Provide the (x, y) coordinate of the cell's center where the given text is located.  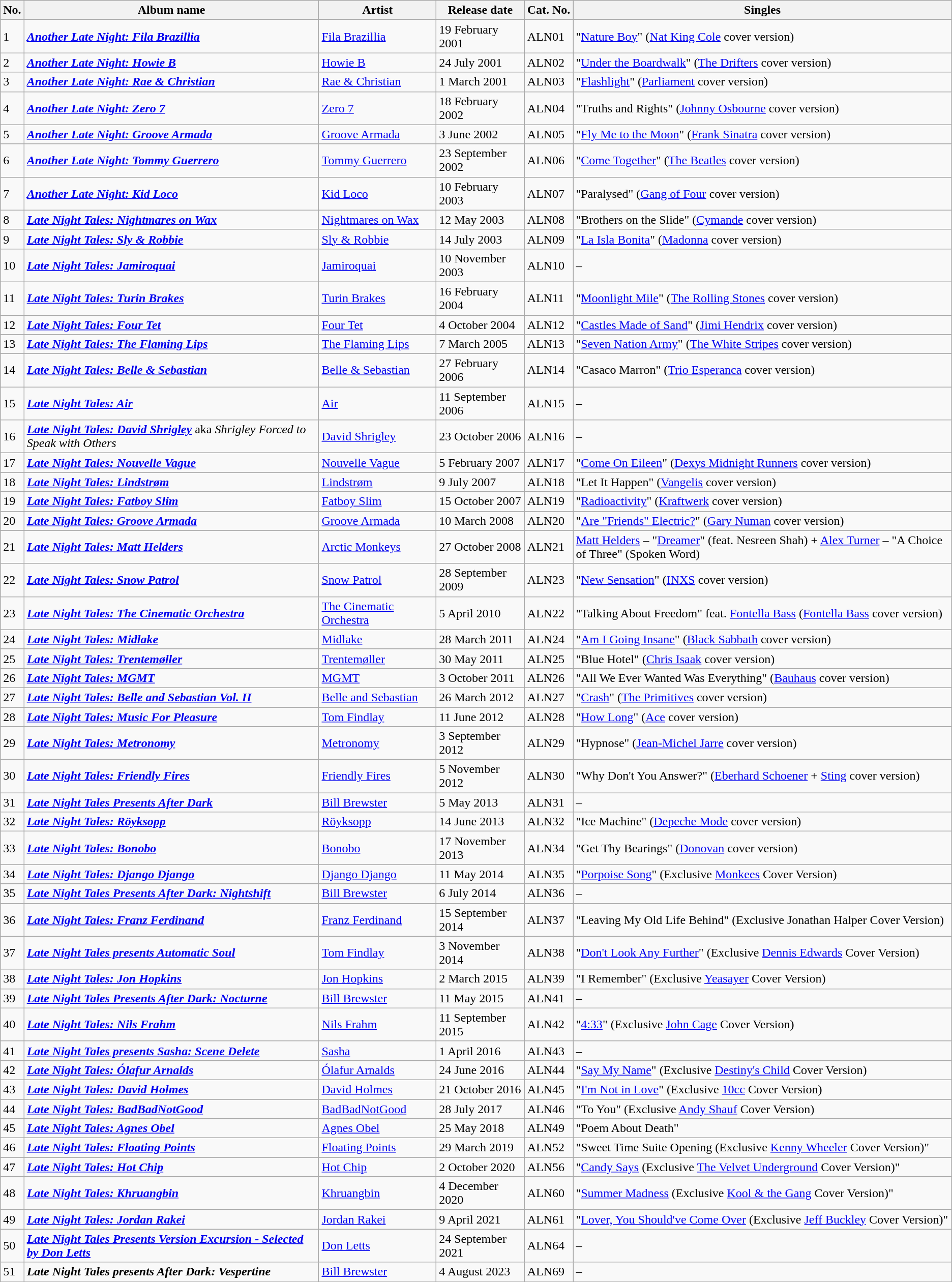
37 (12, 953)
Late Night Tales: Ólafur Arnalds (171, 1070)
41 (12, 1051)
15 September 2014 (480, 919)
11 May 2014 (480, 874)
22 (12, 580)
ALN02 (549, 63)
Artist (377, 10)
21 (12, 547)
Late Night Tales: Belle & Sebastian (171, 370)
Fila Brazillia (377, 37)
"Radioactivity" (Kraftwerk cover version) (762, 501)
26 (12, 678)
Late Night Tales: Trentemøller (171, 659)
Late Night Tales Presents After Dark (171, 802)
ALN34 (549, 848)
Snow Patrol (377, 580)
18 February 2002 (480, 108)
"La Isla Bonita" (Madonna cover version) (762, 239)
Late Night Tales: MGMT (171, 678)
ALN31 (549, 802)
Late Night Tales: Röyksopp (171, 822)
Late Night Tales presents Sasha: Scene Delete (171, 1051)
Late Night Tales: BadBadNotGood (171, 1109)
ALN44 (549, 1070)
Late Night Tales presents After Dark: Vespertine (171, 1272)
Late Night Tales: Lindstrøm (171, 482)
Nouvelle Vague (377, 463)
Release date (480, 10)
10 November 2003 (480, 265)
Matt Helders – "Dreamer" (feat. Nesreen Shah) + Alex Turner – "A Choice of Three" (Spoken Word) (762, 547)
Khruangbin (377, 1193)
ALN39 (549, 979)
Belle & Sebastian (377, 370)
5 November 2012 (480, 776)
"All We Ever Wanted Was Everything" (Bauhaus cover version) (762, 678)
27 February 2006 (480, 370)
"Leaving My Old Life Behind" (Exclusive Jonathan Halper Cover Version) (762, 919)
19 (12, 501)
Late Night Tales: Fatboy Slim (171, 501)
BadBadNotGood (377, 1109)
Late Night Tales Presents After Dark: Nocturne (171, 998)
"Hypnose" (Jean-Michel Jarre cover version) (762, 743)
ALN11 (549, 298)
36 (12, 919)
3 (12, 82)
5 (12, 134)
ALN42 (549, 1024)
Late Night Tales: Sly & Robbie (171, 239)
Sly & Robbie (377, 239)
ALN45 (549, 1089)
Late Night Tales: Four Tet (171, 325)
29 (12, 743)
Singles (762, 10)
1 April 2016 (480, 1051)
Late Night Tales: Jon Hopkins (171, 979)
Late Night Tales presents Automatic Soul (171, 953)
44 (12, 1109)
23 October 2006 (480, 436)
28 July 2017 (480, 1109)
31 (12, 802)
Franz Ferdinand (377, 919)
9 July 2007 (480, 482)
Jamiroquai (377, 265)
2 (12, 63)
ALN21 (549, 547)
42 (12, 1070)
ALN38 (549, 953)
Album name (171, 10)
ALN05 (549, 134)
"Blue Hotel" (Chris Isaak cover version) (762, 659)
ALN36 (549, 893)
"Are "Friends" Electric?" (Gary Numan cover version) (762, 521)
Another Late Night: Kid Loco (171, 193)
The Flaming Lips (377, 344)
Late Night Tales: Jamiroquai (171, 265)
David Shrigley (377, 436)
Rae & Christian (377, 82)
12 May 2003 (480, 220)
Late Night Tales: Bonobo (171, 848)
Nightmares on Wax (377, 220)
The Cinematic Orchestra (377, 613)
ALN18 (549, 482)
"Moonlight Mile" (The Rolling Stones cover version) (762, 298)
5 April 2010 (480, 613)
5 May 2013 (480, 802)
11 September 2006 (480, 404)
ALN15 (549, 404)
Sasha (377, 1051)
"New Sensation" (INXS cover version) (762, 580)
Trentemøller (377, 659)
39 (12, 998)
ALN32 (549, 822)
51 (12, 1272)
Late Night Tales: The Cinematic Orchestra (171, 613)
24 July 2001 (480, 63)
18 (12, 482)
Late Night Tales: Matt Helders (171, 547)
"Get Thy Bearings" (Donovan cover version) (762, 848)
ALN07 (549, 193)
35 (12, 893)
17 (12, 463)
"Summer Madness (Exclusive Kool & the Gang Cover Version)" (762, 1193)
ALN24 (549, 639)
30 May 2011 (480, 659)
2 October 2020 (480, 1167)
Late Night Tales: Agnes Obel (171, 1128)
4 August 2023 (480, 1272)
26 March 2012 (480, 697)
Late Night Tales Presents After Dark: Nightshift (171, 893)
ALN12 (549, 325)
15 October 2007 (480, 501)
Late Night Tales: Hot Chip (171, 1167)
15 (12, 404)
46 (12, 1148)
25 (12, 659)
7 March 2005 (480, 344)
"How Long" (Ace cover version) (762, 717)
34 (12, 874)
"Crash" (The Primitives cover version) (762, 697)
Tommy Guerrero (377, 161)
28 September 2009 (480, 580)
9 (12, 239)
"I Remember" (Exclusive Yeasayer Cover Version) (762, 979)
Late Night Tales: Franz Ferdinand (171, 919)
"Candy Says (Exclusive The Velvet Underground Cover Version)" (762, 1167)
"Paralysed" (Gang of Four cover version) (762, 193)
ALN28 (549, 717)
Zero 7 (377, 108)
Ólafur Arnalds (377, 1070)
"Poem About Death" (762, 1128)
24 September 2021 (480, 1246)
ALN60 (549, 1193)
28 (12, 717)
32 (12, 822)
"Don't Look Any Further" (Exclusive Dennis Edwards Cover Version) (762, 953)
Late Night Tales: David Shrigley aka Shrigley Forced to Speak with Others (171, 436)
49 (12, 1219)
"Say My Name" (Exclusive Destiny's Child Cover Version) (762, 1070)
Late Night Tales: Metronomy (171, 743)
Arctic Monkeys (377, 547)
16 (12, 436)
ALN13 (549, 344)
Four Tet (377, 325)
ALN04 (549, 108)
"I'm Not in Love" (Exclusive 10cc Cover Version) (762, 1089)
5 February 2007 (480, 463)
Late Night Tales: Jordan Rakei (171, 1219)
"Seven Nation Army" (The White Stripes cover version) (762, 344)
6 (12, 161)
"Come Together" (The Beatles cover version) (762, 161)
2 March 2015 (480, 979)
MGMT (377, 678)
Another Late Night: Zero 7 (171, 108)
11 September 2015 (480, 1024)
10 (12, 265)
Another Late Night: Howie B (171, 63)
20 (12, 521)
ALN43 (549, 1051)
Late Night Tales: Nouvelle Vague (171, 463)
Late Night Tales: Groove Armada (171, 521)
ALN29 (549, 743)
Agnes Obel (377, 1128)
27 October 2008 (480, 547)
Howie B (377, 63)
ALN06 (549, 161)
Late Night Tales: Belle and Sebastian Vol. II (171, 697)
4 (12, 108)
Cat. No. (549, 10)
ALN14 (549, 370)
Late Night Tales: Turin Brakes (171, 298)
"Under the Boardwalk" (The Drifters cover version) (762, 63)
Late Night Tales: Air (171, 404)
ALN69 (549, 1272)
"4:33" (Exclusive John Cage Cover Version) (762, 1024)
ALN30 (549, 776)
47 (12, 1167)
"Nature Boy" (Nat King Cole cover version) (762, 37)
Midlake (377, 639)
16 February 2004 (480, 298)
Late Night Tales: Khruangbin (171, 1193)
ALN49 (549, 1128)
"Porpoise Song" (Exclusive Monkees Cover Version) (762, 874)
14 June 2013 (480, 822)
30 (12, 776)
Late Night Tales: Snow Patrol (171, 580)
Late Night Tales: The Flaming Lips (171, 344)
ALN10 (549, 265)
27 (12, 697)
"Let It Happen" (Vangelis cover version) (762, 482)
ALN35 (549, 874)
Late Night Tales: Nightmares on Wax (171, 220)
ALN27 (549, 697)
Late Night Tales: Music For Pleasure (171, 717)
ALN22 (549, 613)
8 (12, 220)
ALN52 (549, 1148)
3 September 2012 (480, 743)
17 November 2013 (480, 848)
Django Django (377, 874)
"Sweet Time Suite Opening (Exclusive Kenny Wheeler Cover Version)" (762, 1148)
ALN26 (549, 678)
Nils Frahm (377, 1024)
ALN64 (549, 1246)
Jon Hopkins (377, 979)
ALN56 (549, 1167)
48 (12, 1193)
14 (12, 370)
ALN16 (549, 436)
ALN23 (549, 580)
7 (12, 193)
ALN19 (549, 501)
ALN25 (549, 659)
12 (12, 325)
Fatboy Slim (377, 501)
"Flashlight" (Parliament cover version) (762, 82)
45 (12, 1128)
Belle and Sebastian (377, 697)
Röyksopp (377, 822)
40 (12, 1024)
Floating Points (377, 1148)
21 October 2016 (480, 1089)
1 (12, 37)
24 (12, 639)
3 November 2014 (480, 953)
Kid Loco (377, 193)
29 March 2019 (480, 1148)
4 October 2004 (480, 325)
Late Night Tales: David Holmes (171, 1089)
Jordan Rakei (377, 1219)
ALN37 (549, 919)
28 March 2011 (480, 639)
Another Late Night: Fila Brazillia (171, 37)
Late Night Tales Presents Version Excursion - Selected by Don Letts (171, 1246)
19 February 2001 (480, 37)
23 September 2002 (480, 161)
"Lover, You Should've Come Over (Exclusive Jeff Buckley Cover Version)" (762, 1219)
Late Night Tales: Friendly Fires (171, 776)
Air (377, 404)
Hot Chip (377, 1167)
Late Night Tales: Midlake (171, 639)
ALN09 (549, 239)
4 December 2020 (480, 1193)
Another Late Night: Tommy Guerrero (171, 161)
10 March 2008 (480, 521)
Don Letts (377, 1246)
1 March 2001 (480, 82)
24 June 2016 (480, 1070)
ALN46 (549, 1109)
50 (12, 1246)
11 (12, 298)
38 (12, 979)
Late Night Tales: Nils Frahm (171, 1024)
"Ice Machine" (Depeche Mode cover version) (762, 822)
"Come On Eileen" (Dexys Midnight Runners cover version) (762, 463)
23 (12, 613)
ALN03 (549, 82)
13 (12, 344)
Late Night Tales: Django Django (171, 874)
ALN01 (549, 37)
Late Night Tales: Floating Points (171, 1148)
14 July 2003 (480, 239)
6 July 2014 (480, 893)
Turin Brakes (377, 298)
"Castles Made of Sand" (Jimi Hendrix cover version) (762, 325)
ALN17 (549, 463)
"To You" (Exclusive Andy Shauf Cover Version) (762, 1109)
Another Late Night: Groove Armada (171, 134)
"Why Don't You Answer?" (Eberhard Schoener + Sting cover version) (762, 776)
No. (12, 10)
Friendly Fires (377, 776)
11 June 2012 (480, 717)
"Truths and Rights" (Johnny Osbourne cover version) (762, 108)
ALN08 (549, 220)
3 June 2002 (480, 134)
"Casaco Marron" (Trio Esperanca cover version) (762, 370)
"Talking About Freedom" feat. Fontella Bass (Fontella Bass cover version) (762, 613)
Bonobo (377, 848)
33 (12, 848)
Lindstrøm (377, 482)
"Am I Going Insane" (Black Sabbath cover version) (762, 639)
10 February 2003 (480, 193)
9 April 2021 (480, 1219)
25 May 2018 (480, 1128)
"Fly Me to the Moon" (Frank Sinatra cover version) (762, 134)
11 May 2015 (480, 998)
Metronomy (377, 743)
David Holmes (377, 1089)
43 (12, 1089)
Another Late Night: Rae & Christian (171, 82)
3 October 2011 (480, 678)
ALN20 (549, 521)
ALN61 (549, 1219)
"Brothers on the Slide" (Cymande cover version) (762, 220)
ALN41 (549, 998)
